Return (X, Y) of the center of cell containing provided text 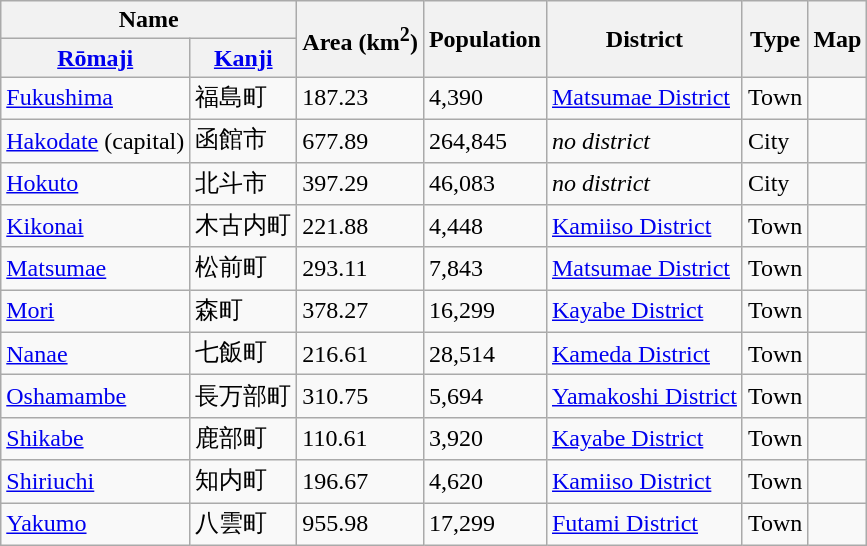
677.89 (360, 140)
Shikabe (96, 438)
5,694 (484, 396)
16,299 (484, 312)
Mori (96, 312)
Rōmaji (96, 58)
28,514 (484, 354)
Map (838, 39)
福島町 (244, 98)
4,448 (484, 226)
七飯町 (244, 354)
7,843 (484, 268)
Name (149, 20)
110.61 (360, 438)
187.23 (360, 98)
3,920 (484, 438)
Type (774, 39)
北斗市 (244, 184)
Kameda District (644, 354)
397.29 (360, 184)
Population (484, 39)
長万部町 (244, 396)
木古内町 (244, 226)
District (644, 39)
Yakumo (96, 524)
Yamakoshi District (644, 396)
Area (km2) (360, 39)
Shiriuchi (96, 482)
17,299 (484, 524)
4,620 (484, 482)
松前町 (244, 268)
Hokuto (96, 184)
196.67 (360, 482)
216.61 (360, 354)
Kanji (244, 58)
Kikonai (96, 226)
Oshamambe (96, 396)
Hakodate (capital) (96, 140)
Nanae (96, 354)
Futami District (644, 524)
310.75 (360, 396)
Matsumae (96, 268)
鹿部町 (244, 438)
378.27 (360, 312)
221.88 (360, 226)
293.11 (360, 268)
森町 (244, 312)
Fukushima (96, 98)
八雲町 (244, 524)
955.98 (360, 524)
知内町 (244, 482)
4,390 (484, 98)
46,083 (484, 184)
264,845 (484, 140)
函館市 (244, 140)
